From the cell containing the given text, extract its center point as [x, y] coordinate. 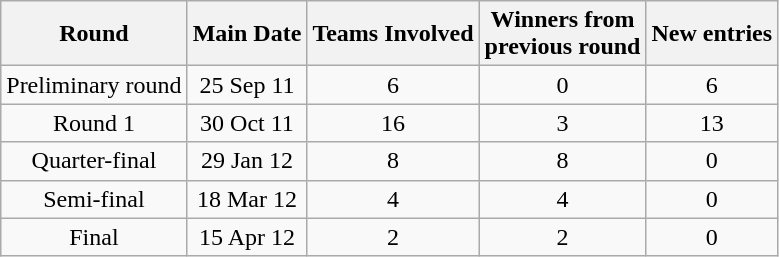
Semi-final [94, 199]
Round 1 [94, 123]
Preliminary round [94, 85]
Quarter-final [94, 161]
18 Mar 12 [247, 199]
29 Jan 12 [247, 161]
Teams Involved [393, 34]
Winners from previous round [562, 34]
3 [562, 123]
Round [94, 34]
Main Date [247, 34]
15 Apr 12 [247, 237]
25 Sep 11 [247, 85]
13 [712, 123]
30 Oct 11 [247, 123]
16 [393, 123]
New entries [712, 34]
Final [94, 237]
